From the cell containing the given text, extract its center point as (x, y) coordinate. 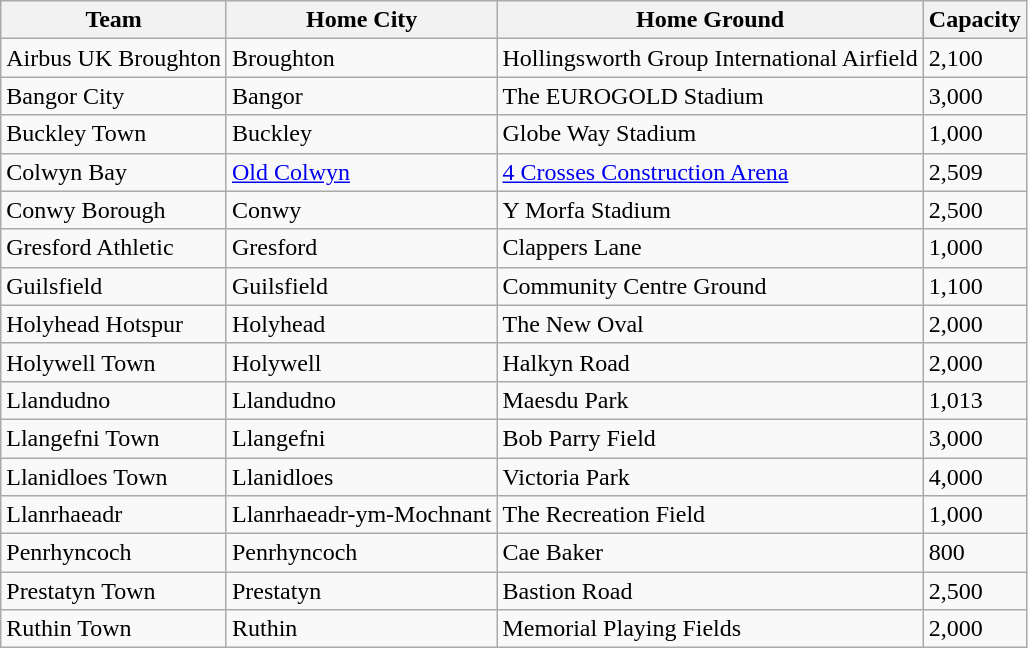
Victoria Park (710, 477)
Bangor City (114, 96)
Airbus UK Broughton (114, 58)
Llangefni Town (114, 438)
4,000 (974, 477)
Y Morfa Stadium (710, 210)
Ruthin Town (114, 629)
Broughton (361, 58)
Home City (361, 20)
Cae Baker (710, 553)
Bangor (361, 96)
Maesdu Park (710, 400)
Holywell Town (114, 362)
Llangefni (361, 438)
Ruthin (361, 629)
Prestatyn Town (114, 591)
The New Oval (710, 324)
Capacity (974, 20)
2,100 (974, 58)
Hollingsworth Group International Airfield (710, 58)
2,509 (974, 172)
The EUROGOLD Stadium (710, 96)
Buckley (361, 134)
Home Ground (710, 20)
Globe Way Stadium (710, 134)
Llanrhaeadr (114, 515)
Old Colwyn (361, 172)
Conwy (361, 210)
Holywell (361, 362)
Clappers Lane (710, 248)
Llanrhaeadr-ym-Mochnant (361, 515)
Prestatyn (361, 591)
Holyhead Hotspur (114, 324)
800 (974, 553)
Conwy Borough (114, 210)
Colwyn Bay (114, 172)
Llanidloes (361, 477)
Memorial Playing Fields (710, 629)
Gresford (361, 248)
4 Crosses Construction Arena (710, 172)
Buckley Town (114, 134)
Gresford Athletic (114, 248)
Holyhead (361, 324)
Community Centre Ground (710, 286)
1,100 (974, 286)
Bastion Road (710, 591)
Llanidloes Town (114, 477)
The Recreation Field (710, 515)
Bob Parry Field (710, 438)
Team (114, 20)
1,013 (974, 400)
Halkyn Road (710, 362)
